Locate the cell with the specified text and output its (x, y) center coordinate. 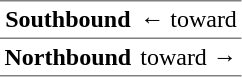
Southbound (68, 20)
Northbound (68, 57)
← toward (189, 20)
toward → (189, 57)
